Output the (x, y) coordinate of the center of the cell containing the given text.  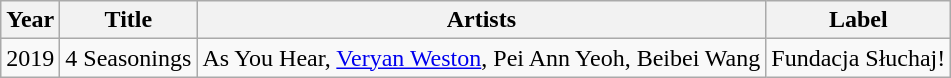
Label (858, 20)
As You Hear, Veryan Weston, Pei Ann Yeoh, Beibei Wang (482, 58)
Artists (482, 20)
Title (128, 20)
Fundacja Słuchaj! (858, 58)
4 Seasonings (128, 58)
Year (30, 20)
2019 (30, 58)
